Scan for the cell matching the given text and deliver its [x, y] coordinate at center. 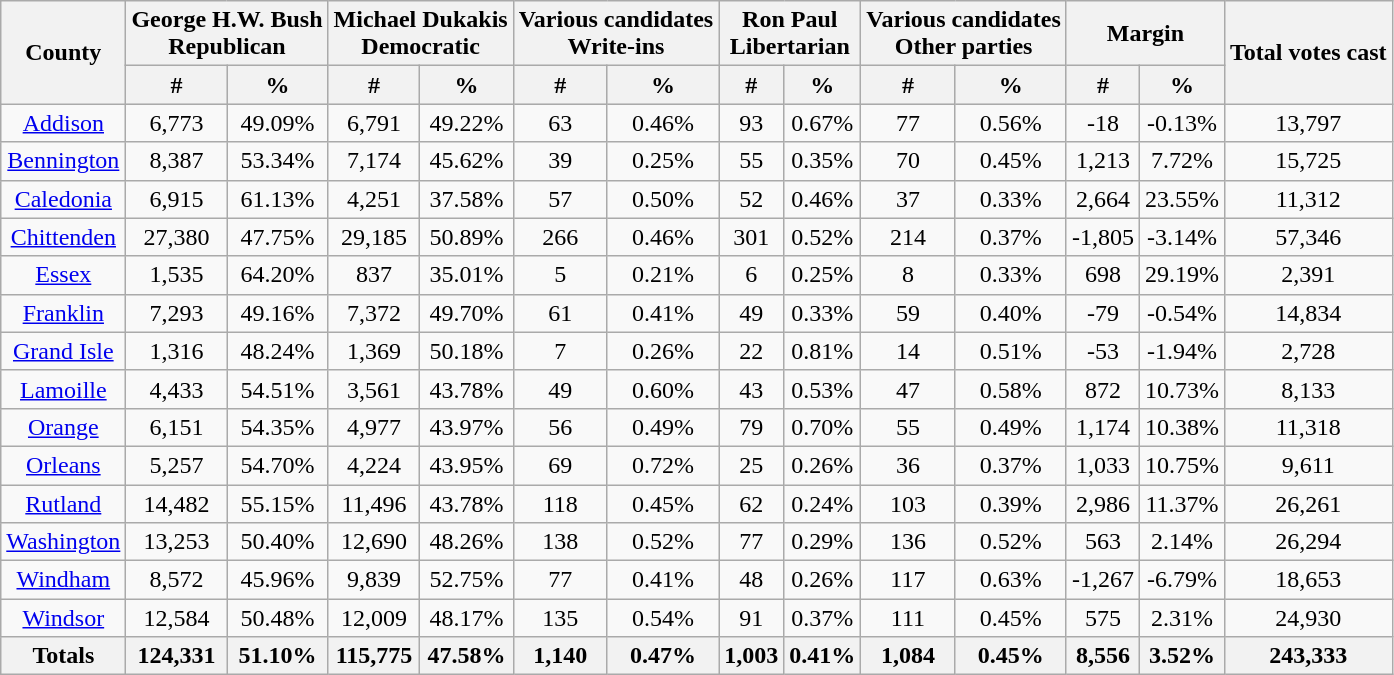
45.96% [278, 580]
47.58% [466, 656]
111 [908, 618]
56 [560, 427]
Total votes cast [1308, 52]
54.70% [278, 465]
Bennington [64, 161]
-79 [1102, 313]
Caledonia [64, 199]
49.09% [278, 123]
124,331 [176, 656]
6,791 [374, 123]
1,003 [752, 656]
26,261 [1308, 503]
0.50% [662, 199]
91 [752, 618]
12,584 [176, 618]
136 [908, 542]
6,151 [176, 427]
29,185 [374, 237]
59 [908, 313]
53.34% [278, 161]
5,257 [176, 465]
Totals [64, 656]
54.35% [278, 427]
4,224 [374, 465]
0.56% [1010, 123]
1,084 [908, 656]
43.95% [466, 465]
Addison [64, 123]
13,253 [176, 542]
266 [560, 237]
0.70% [822, 427]
243,333 [1308, 656]
49.70% [466, 313]
Michael DukakisDemocratic [420, 34]
48.17% [466, 618]
Various candidatesOther parties [964, 34]
51.10% [278, 656]
11.37% [1182, 503]
Margin [1145, 34]
50.40% [278, 542]
50.89% [466, 237]
48.24% [278, 351]
50.48% [278, 618]
214 [908, 237]
61.13% [278, 199]
Ron PaulLibertarian [790, 34]
3,561 [374, 389]
1,316 [176, 351]
0.47% [662, 656]
0.24% [822, 503]
43.97% [466, 427]
45.62% [466, 161]
37 [908, 199]
70 [908, 161]
0.60% [662, 389]
Windsor [64, 618]
-18 [1102, 123]
6,773 [176, 123]
7,372 [374, 313]
12,690 [374, 542]
1,174 [1102, 427]
18,653 [1308, 580]
Essex [64, 275]
-3.14% [1182, 237]
118 [560, 503]
103 [908, 503]
2.31% [1182, 618]
2.14% [1182, 542]
35.01% [466, 275]
48 [752, 580]
8 [908, 275]
-6.79% [1182, 580]
4,977 [374, 427]
0.58% [1010, 389]
11,318 [1308, 427]
698 [1102, 275]
1,535 [176, 275]
7,174 [374, 161]
0.29% [822, 542]
52.75% [466, 580]
11,312 [1308, 199]
62 [752, 503]
-1,805 [1102, 237]
872 [1102, 389]
36 [908, 465]
Chittenden [64, 237]
0.54% [662, 618]
Orleans [64, 465]
1,140 [560, 656]
0.35% [822, 161]
Rutland [64, 503]
0.67% [822, 123]
575 [1102, 618]
52 [752, 199]
49.22% [466, 123]
26,294 [1308, 542]
-53 [1102, 351]
69 [560, 465]
8,572 [176, 580]
79 [752, 427]
47.75% [278, 237]
301 [752, 237]
837 [374, 275]
7 [560, 351]
48.26% [466, 542]
61 [560, 313]
George H.W. BushRepublican [227, 34]
14,834 [1308, 313]
57,346 [1308, 237]
0.53% [822, 389]
13,797 [1308, 123]
-0.13% [1182, 123]
1,369 [374, 351]
54.51% [278, 389]
County [64, 52]
-0.54% [1182, 313]
0.72% [662, 465]
47 [908, 389]
2,391 [1308, 275]
29.19% [1182, 275]
Various candidatesWrite-ins [616, 34]
0.81% [822, 351]
Franklin [64, 313]
9,611 [1308, 465]
115,775 [374, 656]
63 [560, 123]
4,433 [176, 389]
1,033 [1102, 465]
64.20% [278, 275]
2,986 [1102, 503]
Grand Isle [64, 351]
14,482 [176, 503]
27,380 [176, 237]
563 [1102, 542]
23.55% [1182, 199]
0.40% [1010, 313]
6,915 [176, 199]
57 [560, 199]
24,930 [1308, 618]
8,133 [1308, 389]
0.39% [1010, 503]
15,725 [1308, 161]
-1,267 [1102, 580]
Washington [64, 542]
7.72% [1182, 161]
93 [752, 123]
25 [752, 465]
-1.94% [1182, 351]
50.18% [466, 351]
Windham [64, 580]
43 [752, 389]
9,839 [374, 580]
117 [908, 580]
0.21% [662, 275]
39 [560, 161]
10.75% [1182, 465]
Orange [64, 427]
135 [560, 618]
37.58% [466, 199]
8,556 [1102, 656]
Lamoille [64, 389]
12,009 [374, 618]
14 [908, 351]
5 [560, 275]
4,251 [374, 199]
10.73% [1182, 389]
1,213 [1102, 161]
55.15% [278, 503]
138 [560, 542]
7,293 [176, 313]
0.51% [1010, 351]
0.63% [1010, 580]
8,387 [176, 161]
49.16% [278, 313]
11,496 [374, 503]
2,728 [1308, 351]
10.38% [1182, 427]
22 [752, 351]
6 [752, 275]
2,664 [1102, 199]
3.52% [1182, 656]
